Provide the (x, y) coordinate of the cell's center where the given text is located.  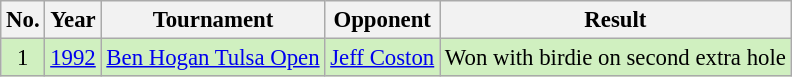
1 (23, 58)
Won with birdie on second extra hole (616, 58)
No. (23, 20)
1992 (73, 58)
Ben Hogan Tulsa Open (213, 58)
Jeff Coston (382, 58)
Result (616, 20)
Tournament (213, 20)
Year (73, 20)
Opponent (382, 20)
